Detect which cell encompasses the target text, then output its [x, y] center coordinate. 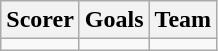
Goals [114, 20]
Scorer [40, 20]
Team [183, 20]
